Detect which cell encompasses the target text, then output its [x, y] center coordinate. 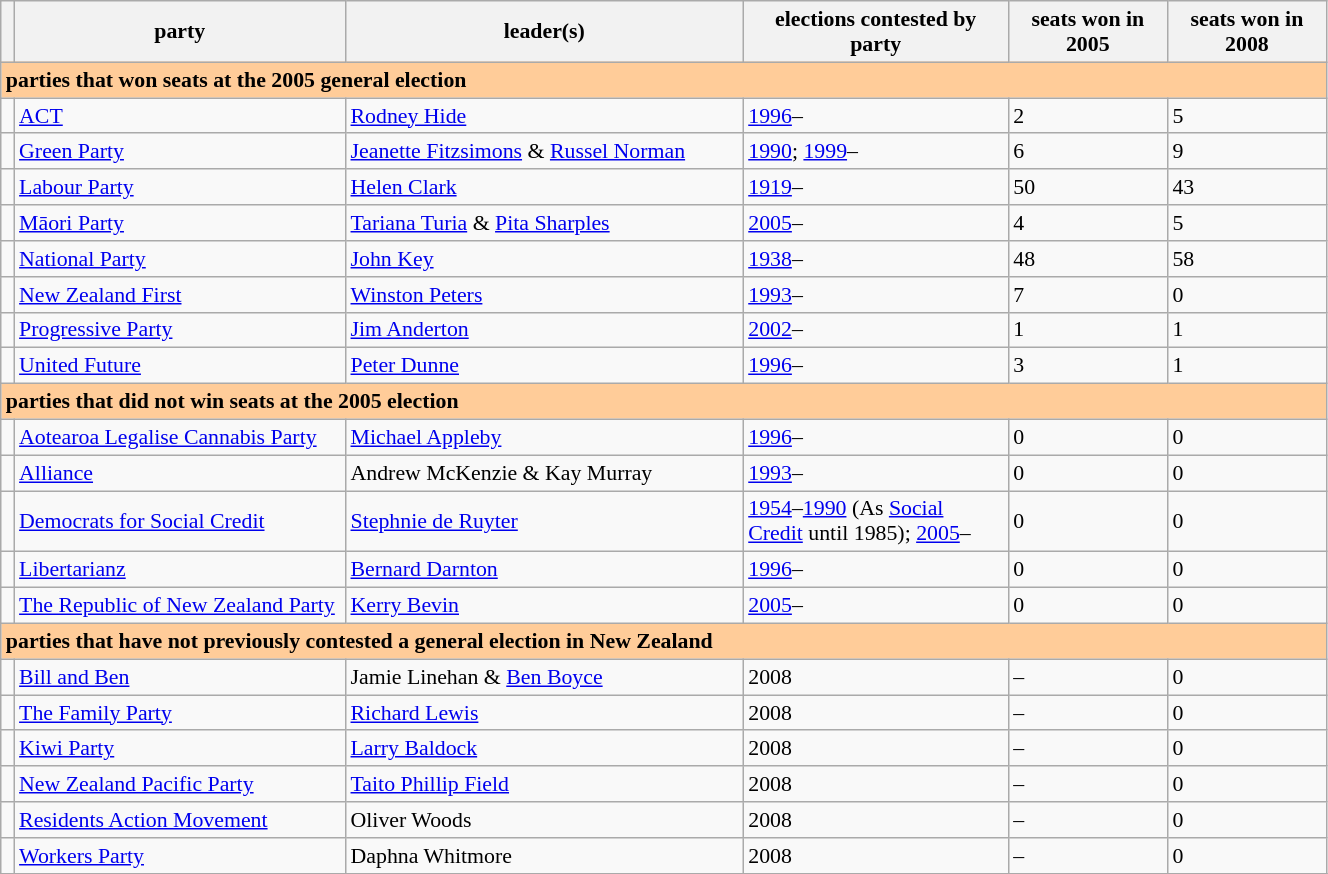
Aotearoa Legalise Cannabis Party [180, 437]
Helen Clark [544, 187]
Progressive Party [180, 330]
Tariana Turia & Pita Sharples [544, 222]
New Zealand Pacific Party [180, 784]
seats won in 2005 [1088, 30]
Kiwi Party [180, 748]
parties that did not win seats at the 2005 election [664, 401]
Jim Anderton [544, 330]
parties that have not previously contested a general election in New Zealand [664, 641]
Green Party [180, 151]
Daphna Whitmore [544, 855]
50 [1088, 187]
Peter Dunne [544, 365]
Democrats for Social Credit [180, 520]
Libertarianz [180, 569]
Andrew McKenzie & Kay Murray [544, 472]
Larry Baldock [544, 748]
The Republic of New Zealand Party [180, 605]
elections contested by party [876, 30]
2002– [876, 330]
seats won in 2008 [1246, 30]
Jamie Linehan & Ben Boyce [544, 677]
1954–1990 (As Social Credit until 1985); 2005– [876, 520]
New Zealand First [180, 294]
National Party [180, 258]
Residents Action Movement [180, 819]
leader(s) [544, 30]
1938– [876, 258]
43 [1246, 187]
2 [1088, 115]
Michael Appleby [544, 437]
parties that won seats at the 2005 general election [664, 80]
Workers Party [180, 855]
Jeanette Fitzsimons & Russel Norman [544, 151]
Taito Phillip Field [544, 784]
3 [1088, 365]
ACT [180, 115]
1919– [876, 187]
Richard Lewis [544, 712]
John Key [544, 258]
Kerry Bevin [544, 605]
1990; 1999– [876, 151]
48 [1088, 258]
Winston Peters [544, 294]
Māori Party [180, 222]
Alliance [180, 472]
party [180, 30]
Bernard Darnton [544, 569]
58 [1246, 258]
9 [1246, 151]
Oliver Woods [544, 819]
4 [1088, 222]
Stephnie de Ruyter [544, 520]
Bill and Ben [180, 677]
7 [1088, 294]
United Future [180, 365]
Labour Party [180, 187]
The Family Party [180, 712]
Rodney Hide [544, 115]
6 [1088, 151]
